Identify which cell holds the provided text, then report its (x, y) central coordinate. 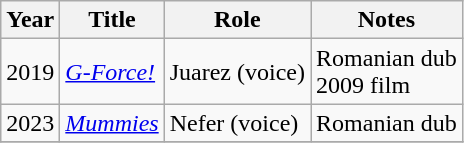
Role (237, 20)
Title (112, 20)
Notes (387, 20)
Year (30, 20)
2023 (30, 123)
Mummies (112, 123)
Juarez (voice) (237, 72)
Romanian dub (387, 123)
2019 (30, 72)
G-Force! (112, 72)
Nefer (voice) (237, 123)
Romanian dub2009 film (387, 72)
